Provide the (X, Y) coordinate of the cell's center where the given text is located.  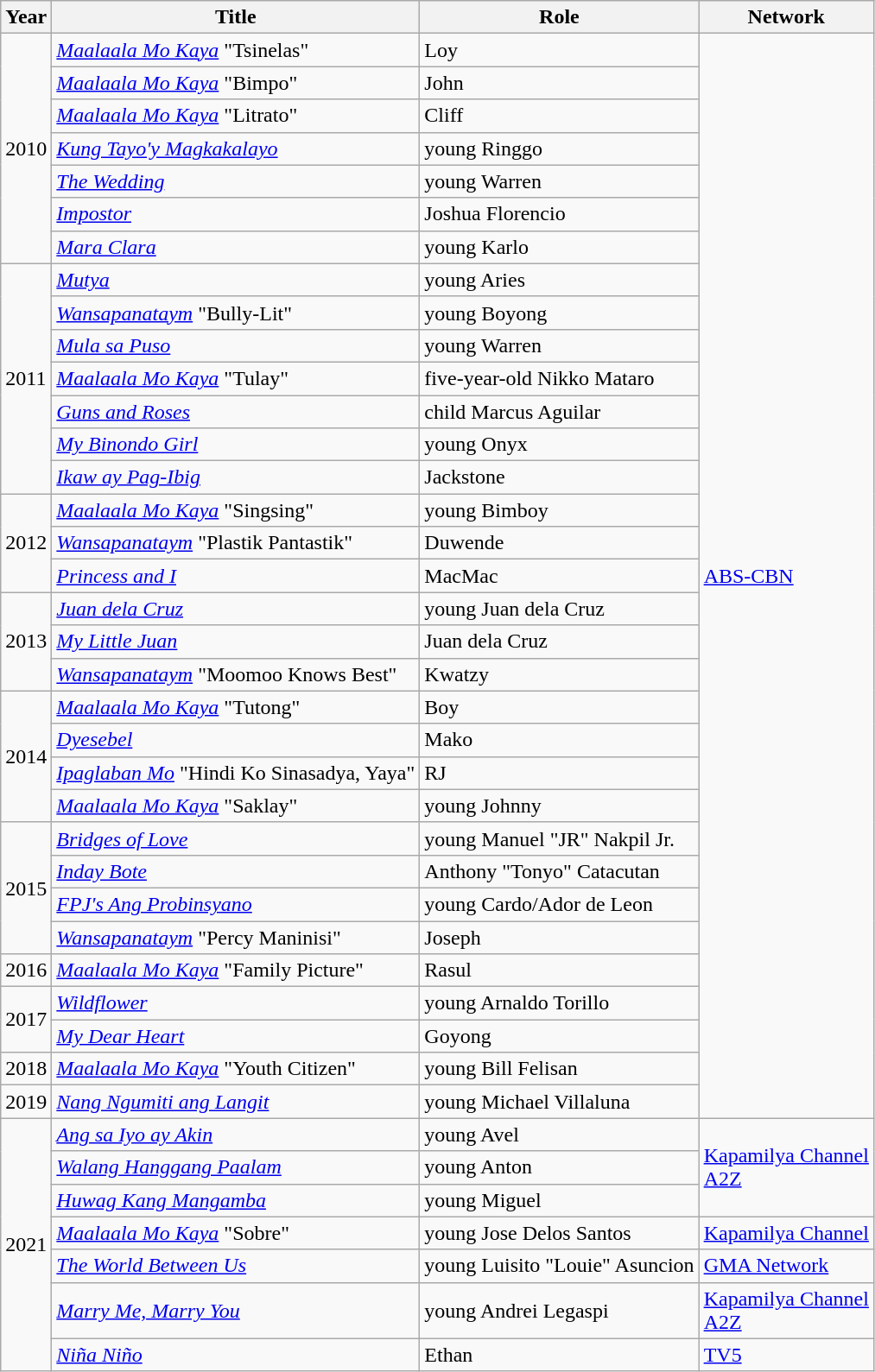
Mako (560, 740)
young Manuel "JR" Nakpil Jr. (560, 838)
Rasul (560, 971)
My Little Juan (236, 642)
Marry Me, Marry You (236, 1311)
My Binondo Girl (236, 445)
young Anton (560, 1167)
2021 (26, 1245)
Network (786, 17)
Cliff (560, 116)
2016 (26, 971)
Maalaala Mo Kaya "Litrato" (236, 116)
Loy (560, 50)
MacMac (560, 576)
young Bill Felisan (560, 1069)
Anthony "Tonyo" Catacutan (560, 871)
Role (560, 17)
Jackstone (560, 477)
Joshua Florencio (560, 214)
Boy (560, 707)
Wansapanataym "Moomoo Knows Best" (236, 674)
Dyesebel (236, 740)
RJ (560, 773)
Mutya (236, 280)
ABS-CBN (786, 576)
Year (26, 17)
2015 (26, 888)
young Luisito "Louie" Asuncion (560, 1266)
young Johnny (560, 806)
GMA Network (786, 1266)
Wansapanataym "Bully-Lit" (236, 313)
Maalaala Mo Kaya "Tutong" (236, 707)
Ang sa Iyo ay Akin (236, 1135)
young Arnaldo Torillo (560, 1003)
Ethan (560, 1355)
Wansapanataym "Percy Maninisi" (236, 937)
young Miguel (560, 1200)
Princess and I (236, 576)
child Marcus Aguilar (560, 412)
FPJ's Ang Probinsyano (236, 904)
young Bimboy (560, 510)
young Onyx (560, 445)
The World Between Us (236, 1266)
Wildflower (236, 1003)
Kwatzy (560, 674)
Ipaglaban Mo "Hindi Ko Sinasadya, Yaya" (236, 773)
young Cardo/Ador de Leon (560, 904)
My Dear Heart (236, 1036)
Mara Clara (236, 247)
Duwende (560, 543)
TV5 (786, 1355)
2019 (26, 1102)
Huwag Kang Mangamba (236, 1200)
Maalaala Mo Kaya "Tulay" (236, 378)
2011 (26, 378)
young Michael Villaluna (560, 1102)
young Juan dela Cruz (560, 609)
2017 (26, 1020)
Maalaala Mo Kaya "Singsing" (236, 510)
young Jose Delos Santos (560, 1233)
young Ringgo (560, 149)
John (560, 83)
young Boyong (560, 313)
Guns and Roses (236, 412)
Walang Hanggang Paalam (236, 1167)
Maalaala Mo Kaya "Bimpo" (236, 83)
Maalaala Mo Kaya "Tsinelas" (236, 50)
Goyong (560, 1036)
Ikaw ay Pag-Ibig (236, 477)
young Aries (560, 280)
Maalaala Mo Kaya "Youth Citizen" (236, 1069)
five-year-old Nikko Mataro (560, 378)
The Wedding (236, 181)
Wansapanataym "Plastik Pantastik" (236, 543)
2010 (26, 149)
2013 (26, 642)
Maalaala Mo Kaya "Sobre" (236, 1233)
Kapamilya Channel (786, 1233)
2014 (26, 756)
Inday Bote (236, 871)
young Karlo (560, 247)
2012 (26, 543)
Impostor (236, 214)
Niña Niño (236, 1355)
young Avel (560, 1135)
Title (236, 17)
Maalaala Mo Kaya "Saklay" (236, 806)
Joseph (560, 937)
Kung Tayo'y Magkakalayo (236, 149)
Bridges of Love (236, 838)
young Andrei Legaspi (560, 1311)
2018 (26, 1069)
Mula sa Puso (236, 345)
Nang Ngumiti ang Langit (236, 1102)
Maalaala Mo Kaya "Family Picture" (236, 971)
